Return the [X, Y] coordinate for the center point of the cell that contains the specified text.  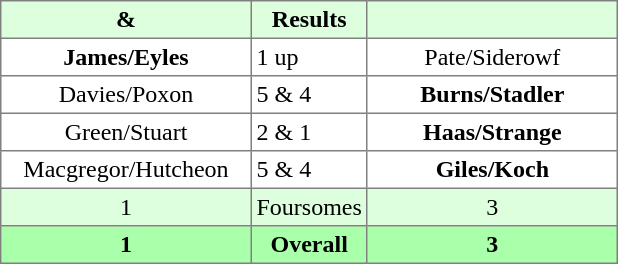
Foursomes [309, 207]
& [126, 20]
1 up [309, 57]
James/Eyles [126, 57]
Results [309, 20]
Pate/Siderowf [492, 57]
Haas/Strange [492, 132]
Davies/Poxon [126, 95]
Overall [309, 245]
Burns/Stadler [492, 95]
Green/Stuart [126, 132]
Giles/Koch [492, 170]
2 & 1 [309, 132]
Macgregor/Hutcheon [126, 170]
